Locate the cell with the specified text and output its (x, y) center coordinate. 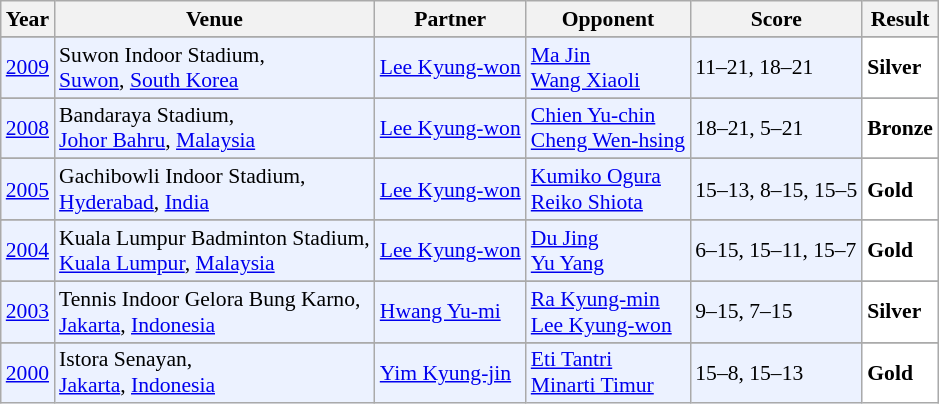
Suwon Indoor Stadium,Suwon, South Korea (214, 68)
15–13, 8–15, 15–5 (776, 190)
Bronze (900, 128)
Yim Kyung-jin (450, 372)
2008 (28, 128)
Du Jing Yu Yang (608, 250)
6–15, 15–11, 15–7 (776, 250)
Ma Jin Wang Xiaoli (608, 68)
9–15, 7–15 (776, 312)
Year (28, 19)
Kuala Lumpur Badminton Stadium,Kuala Lumpur, Malaysia (214, 250)
Gachibowli Indoor Stadium,Hyderabad, India (214, 190)
2005 (28, 190)
Hwang Yu-mi (450, 312)
Venue (214, 19)
11–21, 18–21 (776, 68)
Score (776, 19)
Opponent (608, 19)
Partner (450, 19)
18–21, 5–21 (776, 128)
Chien Yu-chin Cheng Wen-hsing (608, 128)
Ra Kyung-min Lee Kyung-won (608, 312)
Tennis Indoor Gelora Bung Karno,Jakarta, Indonesia (214, 312)
2003 (28, 312)
15–8, 15–13 (776, 372)
Kumiko Ogura Reiko Shiota (608, 190)
Istora Senayan,Jakarta, Indonesia (214, 372)
Bandaraya Stadium,Johor Bahru, Malaysia (214, 128)
Eti Tantri Minarti Timur (608, 372)
2000 (28, 372)
2009 (28, 68)
2004 (28, 250)
Result (900, 19)
